Capture the cell that displays the provided text and extract its [x, y] central coordinate. 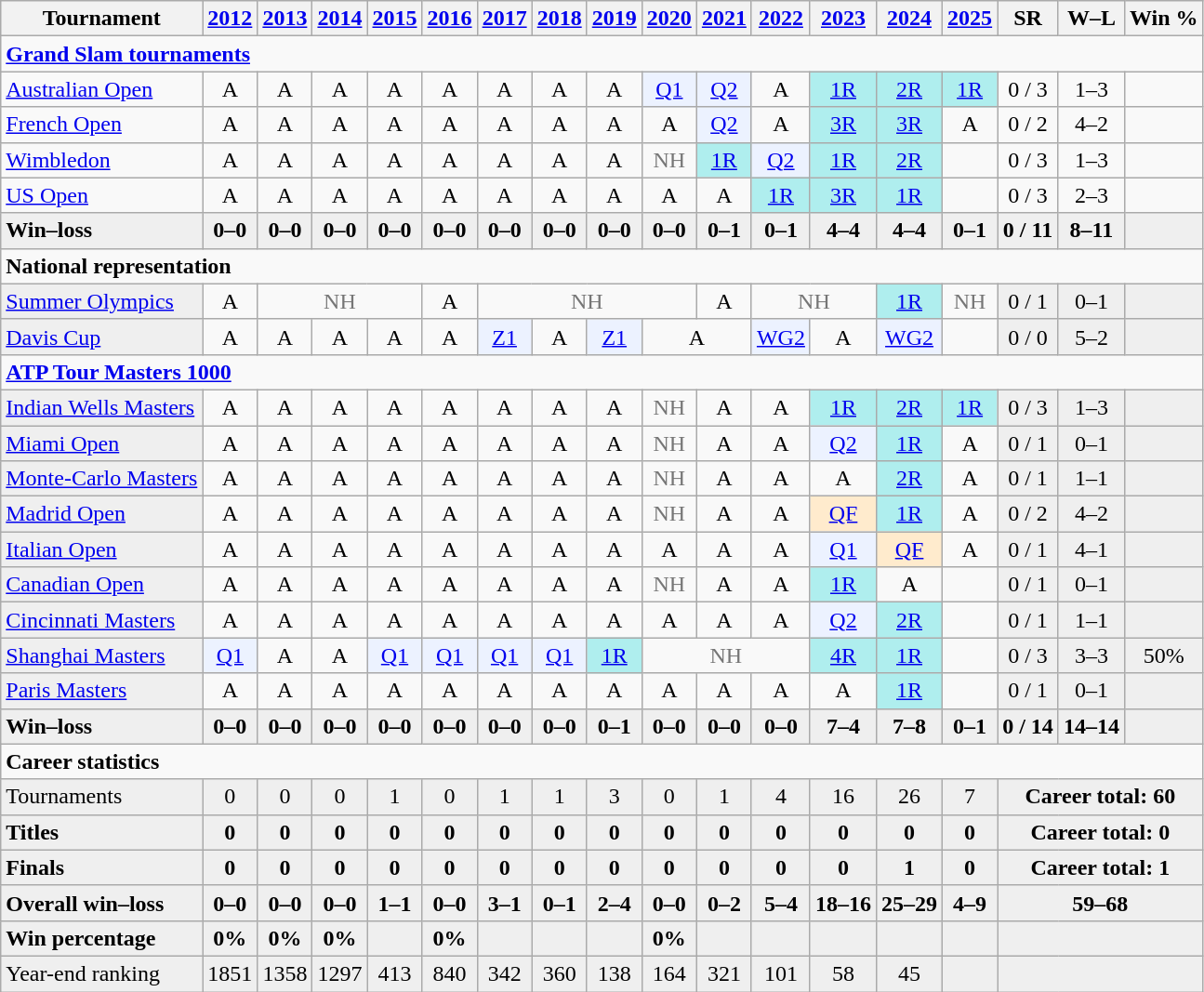
2–3 [1092, 195]
16 [842, 797]
7–4 [842, 726]
2016 [450, 19]
4 [781, 797]
2018 [560, 19]
2021 [723, 19]
321 [723, 973]
Finals [102, 867]
2015 [394, 19]
45 [909, 973]
Canadian Open [102, 585]
2024 [909, 19]
18–16 [842, 903]
Win % [1164, 19]
Paris Masters [102, 691]
25–29 [909, 903]
4–1 [1092, 549]
14–14 [1092, 726]
Career total: 0 [1101, 832]
SR [1028, 19]
0 / 14 [1028, 726]
2023 [842, 19]
ATP Tour Masters 1000 [602, 372]
Cincinnati Masters [102, 620]
2–4 [614, 903]
26 [909, 797]
50% [1164, 655]
138 [614, 973]
W–L [1092, 19]
Tournament [102, 19]
2022 [781, 19]
59–68 [1101, 903]
2012 [231, 19]
360 [560, 973]
0–2 [723, 903]
Davis Cup [102, 337]
1297 [340, 973]
3 [614, 797]
101 [781, 973]
Grand Slam tournaments [602, 54]
2019 [614, 19]
Career statistics [602, 761]
840 [450, 973]
National representation [602, 266]
5–4 [781, 903]
4–9 [971, 903]
342 [504, 973]
French Open [102, 125]
US Open [102, 195]
7–8 [909, 726]
0 / 0 [1028, 337]
Monte-Carlo Masters [102, 479]
413 [394, 973]
164 [669, 973]
Wimbledon [102, 160]
Year-end ranking [102, 973]
Shanghai Masters [102, 655]
7 [971, 797]
0 / 11 [1028, 231]
Australian Open [102, 89]
Tournaments [102, 797]
3–3 [1092, 655]
Career total: 60 [1101, 797]
1851 [231, 973]
2017 [504, 19]
Miami Open [102, 443]
58 [842, 973]
Italian Open [102, 549]
Madrid Open [102, 514]
1358 [284, 973]
2013 [284, 19]
4R [842, 655]
Overall win–loss [102, 903]
8–11 [1092, 231]
Win percentage [102, 938]
Summer Olympics [102, 301]
2014 [340, 19]
3–1 [504, 903]
2025 [971, 19]
Titles [102, 832]
Career total: 1 [1101, 867]
Indian Wells Masters [102, 407]
2020 [669, 19]
5–2 [1092, 337]
